For the text-containing cell, return its midpoint in [x, y] coordinate format. 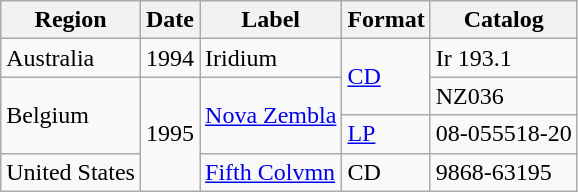
Label [271, 20]
Catalog [504, 20]
Region [71, 20]
Belgium [71, 115]
Date [170, 20]
NZ036 [504, 96]
Iridium [271, 58]
Ir 193.1 [504, 58]
Australia [71, 58]
9868-63195 [504, 172]
LP [386, 134]
Fifth Colvmn [271, 172]
08-055518-20 [504, 134]
1995 [170, 134]
Format [386, 20]
1994 [170, 58]
Nova Zembla [271, 115]
United States [71, 172]
